Scan for the cell matching the given text and deliver its (X, Y) coordinate at center. 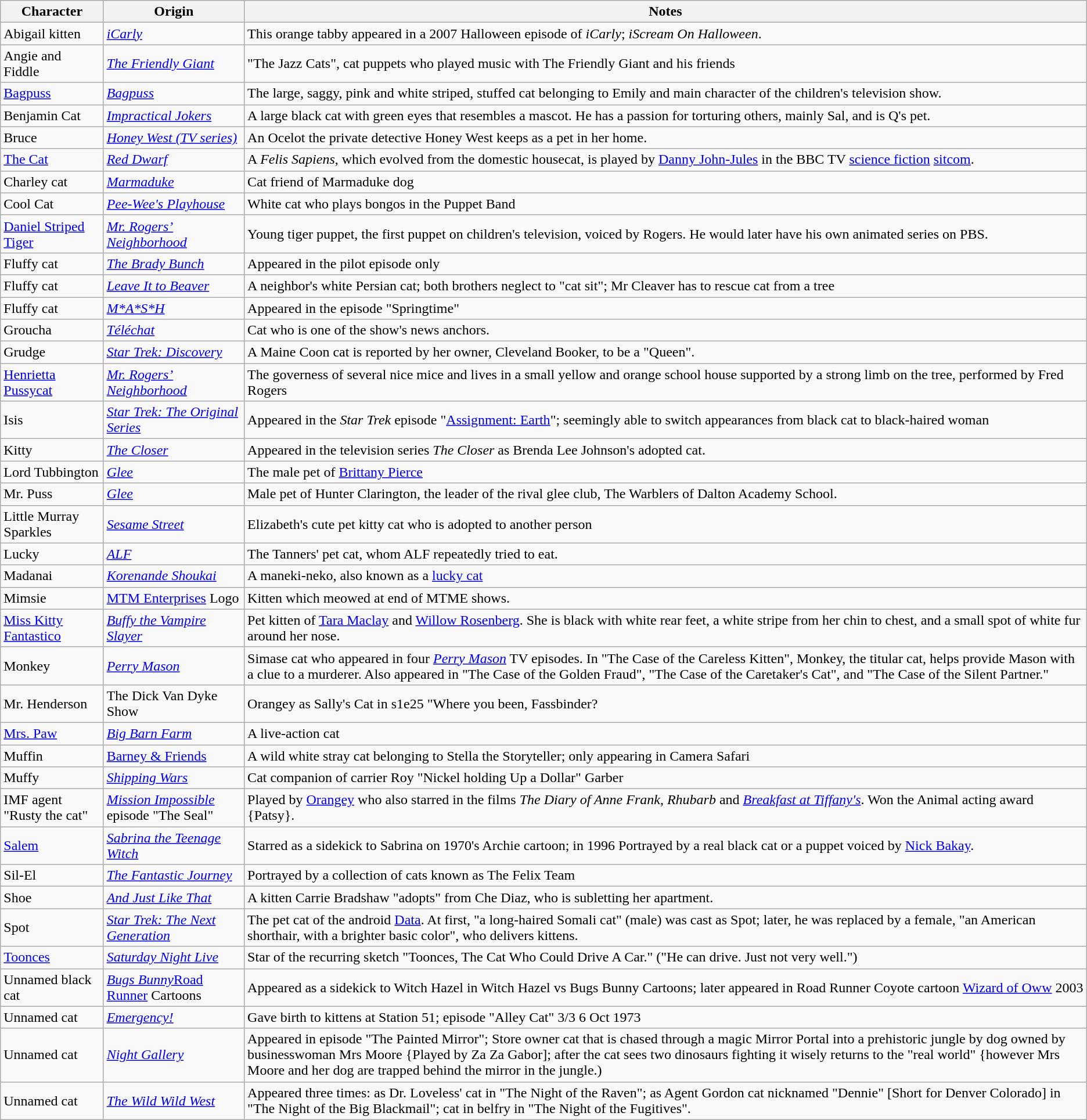
Impractical Jokers (174, 116)
Shoe (52, 898)
Toonces (52, 957)
Shipping Wars (174, 778)
The Tanners' pet cat, whom ALF repeatedly tried to eat. (665, 554)
Barney & Friends (174, 755)
An Ocelot the private detective Honey West keeps as a pet in her home. (665, 138)
Played by Orangey who also starred in the films The Diary of Anne Frank, Rhubarb and Breakfast at Tiffany's. Won the Animal acting award {Patsy}. (665, 808)
And Just Like That (174, 898)
A Felis Sapiens, which evolved from the domestic housecat, is played by Danny John-Jules in the BBC TV science fiction sitcom. (665, 160)
Madanai (52, 576)
Isis (52, 420)
Mr. Henderson (52, 704)
Portrayed by a collection of cats known as The Felix Team (665, 876)
Salem (52, 845)
M*A*S*H (174, 308)
Unnamed black cat (52, 987)
Muffin (52, 755)
Appeared in the Star Trek episode "Assignment: Earth"; seemingly able to switch appearances from black cat to black-haired woman (665, 420)
Buffy the Vampire Slayer (174, 628)
Muffy (52, 778)
The Cat (52, 160)
Appeared in the television series The Closer as Brenda Lee Johnson's adopted cat. (665, 450)
Star of the recurring sketch "Toonces, The Cat Who Could Drive A Car." ("He can drive. Just not very well.") (665, 957)
Téléchat (174, 330)
Big Barn Farm (174, 733)
Honey West (TV series) (174, 138)
Saturday Night Live (174, 957)
The Friendly Giant (174, 64)
Gave birth to kittens at Station 51; episode "Alley Cat" 3/3 6 Oct 1973 (665, 1017)
Night Gallery (174, 1055)
Pee-Wee's Playhouse (174, 204)
Bruce (52, 138)
Leave It to Beaver (174, 286)
Mr. Puss (52, 494)
IMF agent "Rusty the cat" (52, 808)
Daniel Striped Tiger (52, 233)
Appeared in the episode "Springtime" (665, 308)
Young tiger puppet, the first puppet on children's television, voiced by Rogers. He would later have his own animated series on PBS. (665, 233)
Grudge (52, 352)
A wild white stray cat belonging to Stella the Storyteller; only appearing in Camera Safari (665, 755)
Character (52, 12)
Kitty (52, 450)
Orangey as Sally's Cat in s1e25 "Where you been, Fassbinder? (665, 704)
The large, saggy, pink and white striped, stuffed cat belonging to Emily and main character of the children's television show. (665, 93)
A large black cat with green eyes that resembles a mascot. He has a passion for torturing others, mainly Sal, and is Q's pet. (665, 116)
Abigail kitten (52, 34)
Sabrina the Teenage Witch (174, 845)
The Fantastic Journey (174, 876)
Cat who is one of the show's news anchors. (665, 330)
A neighbor's white Persian cat; both brothers neglect to "cat sit"; Mr Cleaver has to rescue cat from a tree (665, 286)
White cat who plays bongos in the Puppet Band (665, 204)
Notes (665, 12)
Cool Cat (52, 204)
A kitten Carrie Bradshaw "adopts" from Che Diaz, who is subletting her apartment. (665, 898)
The male pet of Brittany Pierce (665, 472)
Sil-El (52, 876)
Groucha (52, 330)
Perry Mason (174, 665)
ALF (174, 554)
Starred as a sidekick to Sabrina on 1970's Archie cartoon; in 1996 Portrayed by a real black cat or a puppet voiced by Nick Bakay. (665, 845)
A maneki-neko, also known as a lucky cat (665, 576)
Korenande Shoukai (174, 576)
Marmaduke (174, 182)
Little Murray Sparkles (52, 524)
Cat friend of Marmaduke dog (665, 182)
Miss Kitty Fantastico (52, 628)
Emergency! (174, 1017)
This orange tabby appeared in a 2007 Halloween episode of iCarly; iScream On Halloween. (665, 34)
Cat companion of carrier Roy "Nickel holding Up a Dollar" Garber (665, 778)
Appeared in the pilot episode only (665, 264)
Star Trek: The Next Generation (174, 928)
iCarly (174, 34)
Origin (174, 12)
Star Trek: Discovery (174, 352)
Mrs. Paw (52, 733)
Red Dwarf (174, 160)
"The Jazz Cats", cat puppets who played music with The Friendly Giant and his friends (665, 64)
Lucky (52, 554)
Angie and Fiddle (52, 64)
The Closer (174, 450)
Mission Impossible episode "The Seal" (174, 808)
Lord Tubbington (52, 472)
Henrietta Pussycat (52, 382)
Bugs BunnyRoad Runner Cartoons (174, 987)
A Maine Coon cat is reported by her owner, Cleveland Booker, to be a "Queen". (665, 352)
Sesame Street (174, 524)
Male pet of Hunter Clarington, the leader of the rival glee club, The Warblers of Dalton Academy School. (665, 494)
The Wild Wild West (174, 1101)
The Dick Van Dyke Show (174, 704)
Elizabeth's cute pet kitty cat who is adopted to another person (665, 524)
Star Trek: The Original Series (174, 420)
Kitten which meowed at end of MTME shows. (665, 598)
A live-action cat (665, 733)
Spot (52, 928)
Mimsie (52, 598)
Monkey (52, 665)
MTM Enterprises Logo (174, 598)
Charley cat (52, 182)
Benjamin Cat (52, 116)
The Brady Bunch (174, 264)
Appeared as a sidekick to Witch Hazel in Witch Hazel vs Bugs Bunny Cartoons; later appeared in Road Runner Coyote cartoon Wizard of Oww 2003 (665, 987)
